Output the [x, y] coordinate of the center of the cell containing the given text.  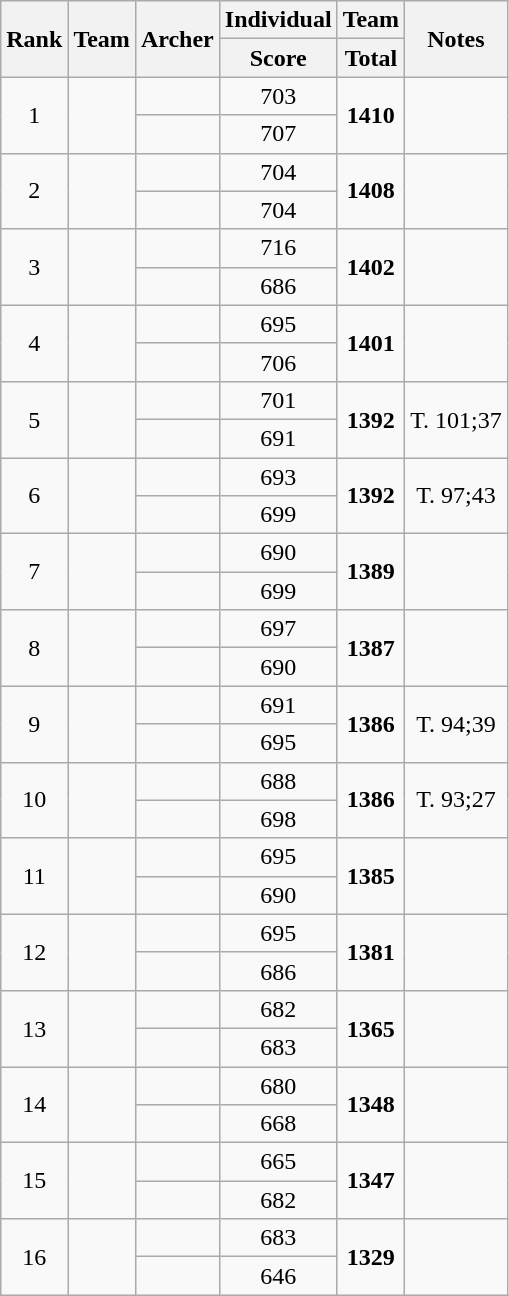
14 [34, 1104]
1348 [371, 1104]
688 [278, 781]
1381 [371, 952]
9 [34, 724]
4 [34, 343]
665 [278, 1162]
12 [34, 952]
1 [34, 115]
668 [278, 1124]
Archer [177, 39]
1389 [371, 572]
Notes [456, 39]
16 [34, 1257]
T. 93;27 [456, 800]
7 [34, 572]
697 [278, 629]
698 [278, 819]
1410 [371, 115]
T. 94;39 [456, 724]
T. 101;37 [456, 419]
Individual [278, 20]
Rank [34, 39]
Score [278, 58]
1401 [371, 343]
1365 [371, 1028]
1347 [371, 1181]
680 [278, 1085]
11 [34, 876]
T. 97;43 [456, 496]
1408 [371, 191]
5 [34, 419]
6 [34, 496]
716 [278, 248]
707 [278, 134]
646 [278, 1276]
1387 [371, 648]
693 [278, 477]
701 [278, 400]
2 [34, 191]
10 [34, 800]
15 [34, 1181]
1329 [371, 1257]
706 [278, 362]
Total [371, 58]
703 [278, 96]
1385 [371, 876]
13 [34, 1028]
1402 [371, 267]
3 [34, 267]
8 [34, 648]
